Search for the cell housing the specified text and yield its [x, y] center coordinate. 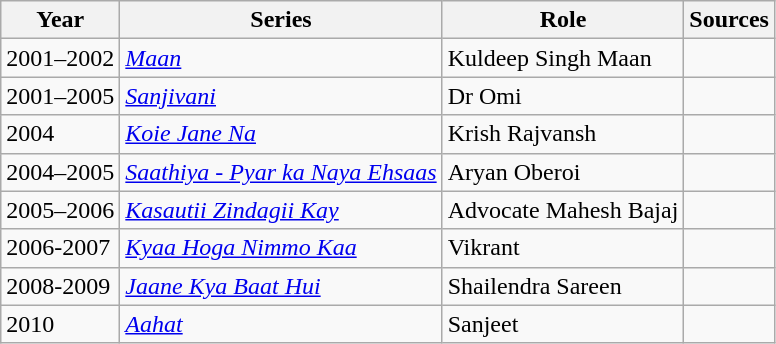
Jaane Kya Baat Hui [281, 286]
Kyaa Hoga Nimmo Kaa [281, 248]
Shailendra Sareen [563, 286]
Sanjivani [281, 96]
Advocate Mahesh Bajaj [563, 210]
Maan [281, 58]
2004–2005 [60, 172]
Koie Jane Na [281, 134]
Aahat [281, 324]
2008-2009 [60, 286]
2001–2002 [60, 58]
Sanjeet [563, 324]
Year [60, 20]
Krish Rajvansh [563, 134]
2004 [60, 134]
Sources [730, 20]
Saathiya - Pyar ka Naya Ehsaas [281, 172]
2006-2007 [60, 248]
Kuldeep Singh Maan [563, 58]
Dr Omi [563, 96]
Aryan Oberoi [563, 172]
Kasautii Zindagii Kay [281, 210]
2001–2005 [60, 96]
2005–2006 [60, 210]
2010 [60, 324]
Role [563, 20]
Vikrant [563, 248]
Series [281, 20]
